For the text-containing cell, return its midpoint in [X, Y] coordinate format. 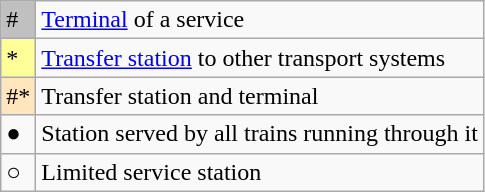
○ [18, 172]
* [18, 58]
# [18, 20]
● [18, 134]
Transfer station to other transport systems [260, 58]
Limited service station [260, 172]
#* [18, 96]
Transfer station and terminal [260, 96]
Terminal of a service [260, 20]
Station served by all trains running through it [260, 134]
